For the text-containing cell, return its midpoint in (x, y) coordinate format. 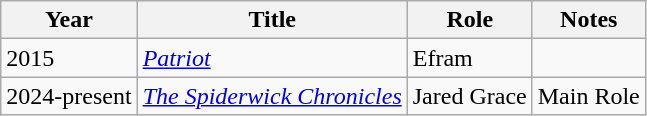
2015 (69, 58)
Title (272, 20)
Year (69, 20)
Role (470, 20)
2024-present (69, 96)
Efram (470, 58)
Main Role (588, 96)
Notes (588, 20)
Patriot (272, 58)
Jared Grace (470, 96)
The Spiderwick Chronicles (272, 96)
